Locate the cell with the specified text and output its (X, Y) center coordinate. 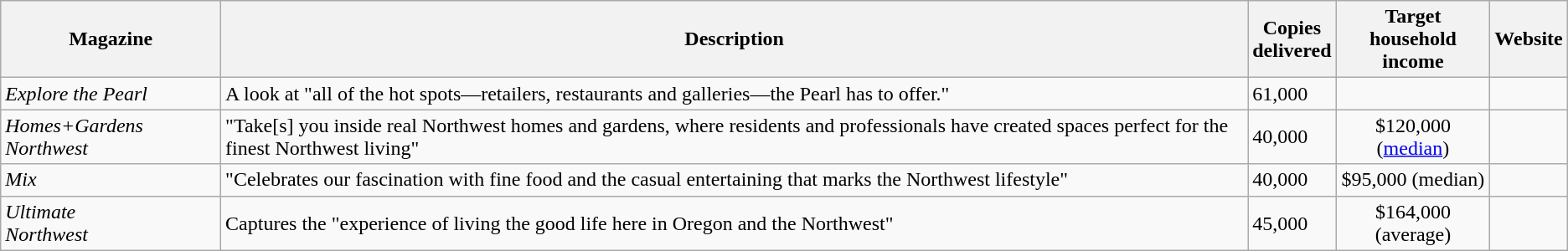
45,000 (1292, 223)
Mix (111, 180)
Magazine (111, 39)
UltimateNorthwest (111, 223)
A look at "all of the hot spots—retailers, restaurants and galleries—the Pearl has to offer." (735, 94)
Homes+Gardens Northwest (111, 137)
Captures the "experience of living the good life here in Oregon and the Northwest" (735, 223)
Website (1529, 39)
$95,000 (median) (1413, 180)
Description (735, 39)
$120,000 (median) (1413, 137)
$164,000 (average) (1413, 223)
"Take[s] you inside real Northwest homes and gardens, where residents and professionals have created spaces perfect for the finest Northwest living" (735, 137)
Copiesdelivered (1292, 39)
61,000 (1292, 94)
Targethousehold income (1413, 39)
Explore the Pearl (111, 94)
"Celebrates our fascination with fine food and the casual entertaining that marks the Northwest lifestyle" (735, 180)
